Return the [x, y] coordinate for the center point of the cell that contains the specified text.  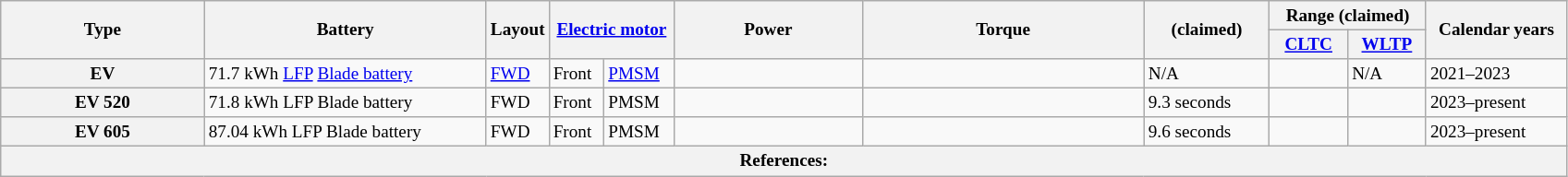
9.3 seconds [1207, 102]
71.7 kWh LFP Blade battery [346, 74]
9.6 seconds [1207, 132]
WLTP [1388, 44]
Battery [346, 29]
Torque [1003, 29]
87.04 kWh LFP Blade battery [346, 132]
References: [784, 161]
Layout [517, 29]
Calendar years [1497, 29]
2021–2023 [1497, 74]
EV 520 [103, 102]
Range (claimed) [1348, 16]
71.8 kWh LFP Blade battery [346, 102]
CLTC [1308, 44]
EV 605 [103, 132]
Electric motor [612, 29]
Power [769, 29]
Type [103, 29]
EV [103, 74]
(claimed) [1207, 29]
